Search for the cell housing the specified text and yield its [x, y] center coordinate. 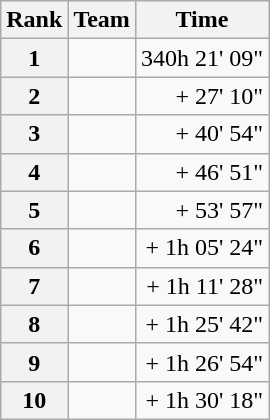
2 [34, 96]
10 [34, 400]
340h 21' 09" [202, 58]
Team [102, 20]
7 [34, 286]
Rank [34, 20]
+ 1h 26' 54" [202, 362]
3 [34, 134]
5 [34, 210]
6 [34, 248]
Time [202, 20]
+ 1h 25' 42" [202, 324]
9 [34, 362]
+ 1h 11' 28" [202, 286]
+ 1h 05' 24" [202, 248]
+ 46' 51" [202, 172]
1 [34, 58]
+ 1h 30' 18" [202, 400]
+ 27' 10" [202, 96]
+ 40' 54" [202, 134]
+ 53' 57" [202, 210]
4 [34, 172]
8 [34, 324]
